Scan for the cell matching the given text and deliver its (X, Y) coordinate at center. 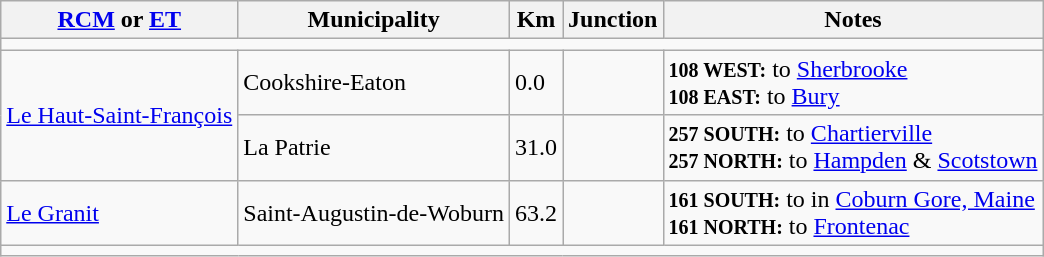
Saint-Augustin-de-Woburn (374, 212)
161 SOUTH: to in Coburn Gore, Maine 161 NORTH: to Frontenac (853, 212)
Notes (853, 20)
Cookshire-Eaton (374, 82)
La Patrie (374, 148)
Municipality (374, 20)
0.0 (536, 82)
RCM or ET (120, 20)
Junction (613, 20)
Km (536, 20)
31.0 (536, 148)
63.2 (536, 212)
257 SOUTH: to Chartierville 257 NORTH: to Hampden & Scotstown (853, 148)
Le Granit (120, 212)
Le Haut-Saint-François (120, 115)
108 WEST: to Sherbrooke 108 EAST: to Bury (853, 82)
